Return the (X, Y) coordinate for the center point of the cell that contains the specified text.  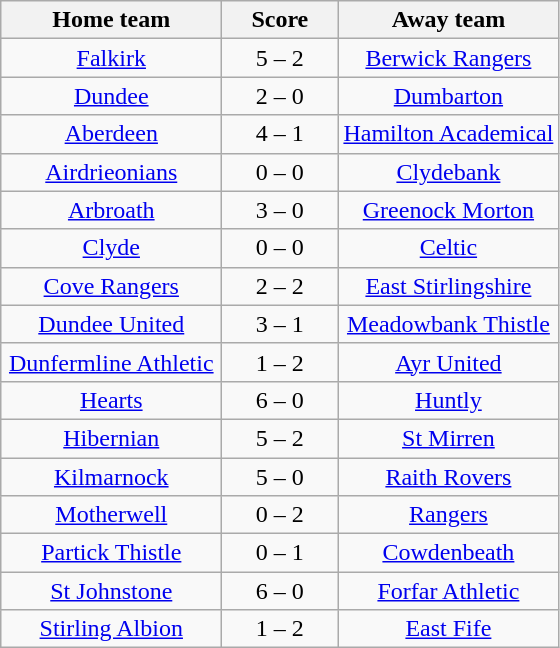
Greenock Morton (448, 210)
3 – 0 (280, 210)
Forfar Athletic (448, 591)
Hearts (112, 400)
Raith Rovers (448, 477)
Huntly (448, 400)
Score (280, 20)
Berwick Rangers (448, 58)
Cove Rangers (112, 286)
Hamilton Academical (448, 134)
Clyde (112, 248)
Clydebank (448, 172)
3 – 1 (280, 324)
Dundee (112, 96)
Motherwell (112, 515)
Aberdeen (112, 134)
Home team (112, 20)
Kilmarnock (112, 477)
Arbroath (112, 210)
Meadowbank Thistle (448, 324)
Cowdenbeath (448, 553)
2 – 2 (280, 286)
2 – 0 (280, 96)
East Fife (448, 629)
0 – 1 (280, 553)
Stirling Albion (112, 629)
Celtic (448, 248)
Falkirk (112, 58)
0 – 2 (280, 515)
St Mirren (448, 438)
Airdrieonians (112, 172)
Dunfermline Athletic (112, 362)
Rangers (448, 515)
Dundee United (112, 324)
5 – 0 (280, 477)
Away team (448, 20)
Partick Thistle (112, 553)
4 – 1 (280, 134)
Hibernian (112, 438)
Ayr United (448, 362)
St Johnstone (112, 591)
Dumbarton (448, 96)
East Stirlingshire (448, 286)
